Output the (x, y) coordinate of the center of the cell containing the given text.  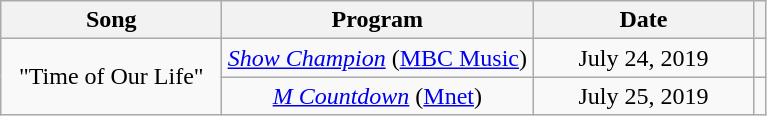
Song (112, 20)
M Countdown (Mnet) (378, 96)
"Time of Our Life" (112, 77)
Program (378, 20)
July 25, 2019 (644, 96)
Show Champion (MBC Music) (378, 58)
Date (644, 20)
July 24, 2019 (644, 58)
